Output the (X, Y) coordinate of the center of the cell containing the given text.  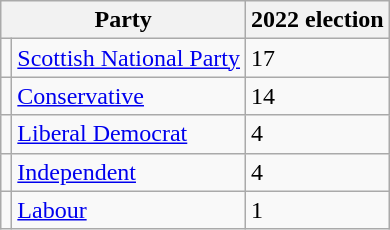
Conservative (129, 96)
2022 election (318, 20)
Party (124, 20)
Labour (129, 210)
14 (318, 96)
1 (318, 210)
Independent (129, 172)
Scottish National Party (129, 58)
Liberal Democrat (129, 134)
17 (318, 58)
